Search for the cell housing the specified text and yield its (X, Y) center coordinate. 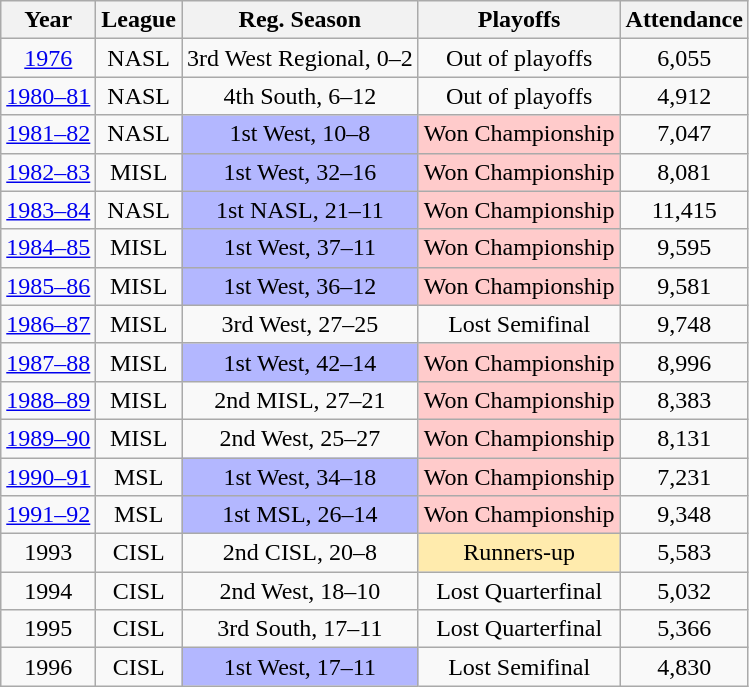
9,748 (684, 324)
3rd West, 27–25 (300, 324)
3rd South, 17–11 (300, 629)
1st West, 36–12 (300, 286)
1987–88 (48, 362)
1976 (48, 58)
7,047 (684, 134)
4th South, 6–12 (300, 96)
3rd West Regional, 0–2 (300, 58)
1st West, 10–8 (300, 134)
9,348 (684, 515)
1993 (48, 553)
8,131 (684, 438)
2nd West, 25–27 (300, 438)
1986–87 (48, 324)
8,081 (684, 172)
9,581 (684, 286)
1991–92 (48, 515)
1988–89 (48, 400)
1st West, 34–18 (300, 477)
Reg. Season (300, 20)
1984–85 (48, 248)
Playoffs (519, 20)
1980–81 (48, 96)
2nd CISL, 20–8 (300, 553)
1990–91 (48, 477)
1st West, 17–11 (300, 667)
7,231 (684, 477)
1st West, 42–14 (300, 362)
1st West, 32–16 (300, 172)
8,383 (684, 400)
4,912 (684, 96)
1st NASL, 21–11 (300, 210)
Year (48, 20)
1995 (48, 629)
1982–83 (48, 172)
2nd MISL, 27–21 (300, 400)
11,415 (684, 210)
League (139, 20)
1st West, 37–11 (300, 248)
8,996 (684, 362)
2nd West, 18–10 (300, 591)
1st MSL, 26–14 (300, 515)
1983–84 (48, 210)
Runners-up (519, 553)
1981–82 (48, 134)
1989–90 (48, 438)
4,830 (684, 667)
1985–86 (48, 286)
9,595 (684, 248)
Attendance (684, 20)
1996 (48, 667)
5,032 (684, 591)
1994 (48, 591)
6,055 (684, 58)
5,366 (684, 629)
5,583 (684, 553)
